Find where the given text appears and provide that cell's center as [X, Y] coordinate. 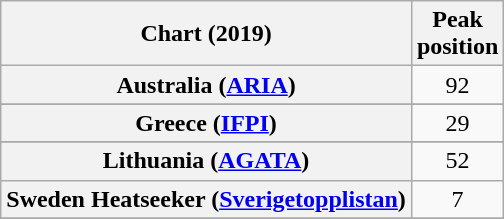
Australia (ARIA) [206, 85]
29 [457, 123]
Chart (2019) [206, 34]
Peakposition [457, 34]
Lithuania (AGATA) [206, 161]
Greece (IFPI) [206, 123]
Sweden Heatseeker (Sverigetopplistan) [206, 199]
52 [457, 161]
7 [457, 199]
92 [457, 85]
